Determine the (x, y) coordinate at the center of the cell enclosing the given text.  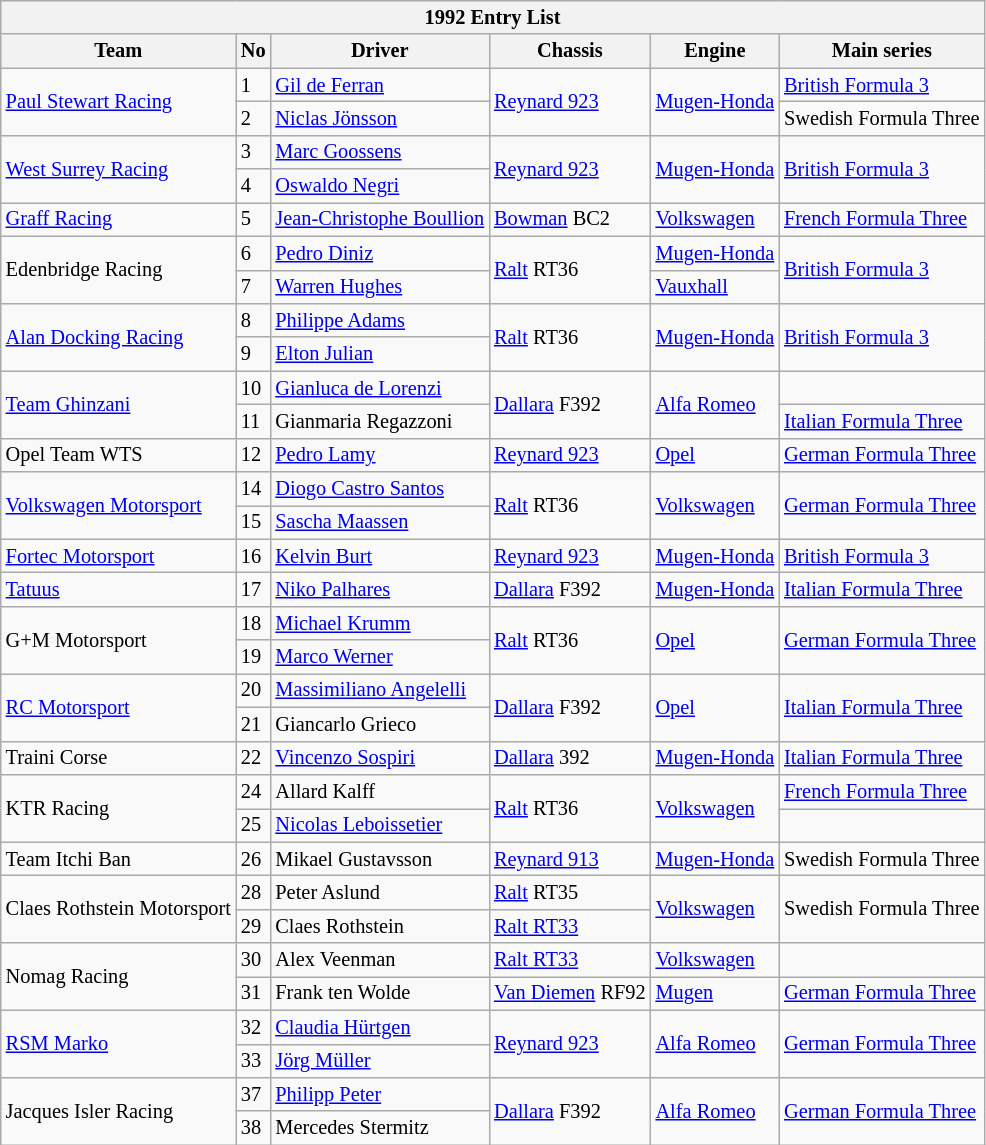
17 (254, 589)
3 (254, 152)
Main series (882, 51)
Alan Docking Racing (118, 336)
Mikael Gustavsson (380, 859)
Vauxhall (716, 287)
Volkswagen Motorsport (118, 506)
15 (254, 522)
Team Itchi Ban (118, 859)
6 (254, 253)
Pedro Lamy (380, 455)
Frank ten Wolde (380, 993)
7 (254, 287)
Jörg Müller (380, 1061)
32 (254, 1027)
33 (254, 1061)
Allard Kalff (380, 791)
Opel Team WTS (118, 455)
G+M Motorsport (118, 640)
12 (254, 455)
Pedro Diniz (380, 253)
No (254, 51)
38 (254, 1128)
Diogo Castro Santos (380, 489)
Elton Julian (380, 354)
21 (254, 724)
West Surrey Racing (118, 168)
Michael Krumm (380, 623)
Niko Palhares (380, 589)
Claes Rothstein Motorsport (118, 908)
Graff Racing (118, 219)
20 (254, 690)
Driver (380, 51)
Philippe Adams (380, 320)
14 (254, 489)
26 (254, 859)
25 (254, 825)
1 (254, 85)
Edenbridge Racing (118, 270)
Marc Goossens (380, 152)
8 (254, 320)
Team (118, 51)
Tatuus (118, 589)
Team Ghinzani (118, 404)
Giancarlo Grieco (380, 724)
Philipp Peter (380, 1094)
Gil de Ferran (380, 85)
18 (254, 623)
Ralt RT35 (570, 892)
11 (254, 421)
2 (254, 118)
Reynard 913 (570, 859)
Bowman BC2 (570, 219)
31 (254, 993)
1992 Entry List (493, 17)
37 (254, 1094)
Peter Aslund (380, 892)
Claes Rothstein (380, 926)
Oswaldo Negri (380, 186)
24 (254, 791)
Warren Hughes (380, 287)
Niclas Jönsson (380, 118)
Claudia Hürtgen (380, 1027)
22 (254, 758)
Alex Veenman (380, 960)
Gianmaria Regazzoni (380, 421)
Vincenzo Sospiri (380, 758)
Massimiliano Angelelli (380, 690)
9 (254, 354)
RC Motorsport (118, 706)
16 (254, 556)
Marco Werner (380, 657)
5 (254, 219)
Engine (716, 51)
4 (254, 186)
Van Diemen RF92 (570, 993)
Dallara 392 (570, 758)
RSM Marko (118, 1044)
29 (254, 926)
Mugen (716, 993)
KTR Racing (118, 808)
Sascha Maassen (380, 522)
Fortec Motorsport (118, 556)
Traini Corse (118, 758)
Nomag Racing (118, 976)
Nicolas Leboissetier (380, 825)
28 (254, 892)
Kelvin Burt (380, 556)
10 (254, 388)
19 (254, 657)
Mercedes Stermitz (380, 1128)
30 (254, 960)
Jacques Isler Racing (118, 1110)
Gianluca de Lorenzi (380, 388)
Jean-Christophe Boullion (380, 219)
Paul Stewart Racing (118, 102)
Chassis (570, 51)
